Output the [x, y] coordinate of the center of the cell containing the given text.  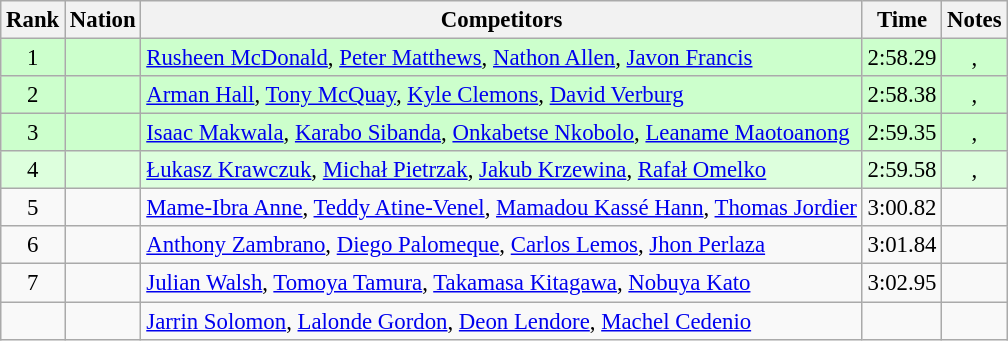
2:59.35 [902, 133]
7 [33, 283]
6 [33, 245]
Nation [103, 20]
Mame-Ibra Anne, Teddy Atine-Venel, Mamadou Kassé Hann, Thomas Jordier [502, 208]
3:02.95 [902, 283]
3:00.82 [902, 208]
4 [33, 170]
3:01.84 [902, 245]
Time [902, 20]
2:58.38 [902, 95]
2 [33, 95]
2:58.29 [902, 58]
Isaac Makwala, Karabo Sibanda, Onkabetse Nkobolo, Leaname Maotoanong [502, 133]
Notes [974, 20]
5 [33, 208]
Rank [33, 20]
Anthony Zambrano, Diego Palomeque, Carlos Lemos, Jhon Perlaza [502, 245]
Jarrin Solomon, Lalonde Gordon, Deon Lendore, Machel Cedenio [502, 321]
Rusheen McDonald, Peter Matthews, Nathon Allen, Javon Francis [502, 58]
2:59.58 [902, 170]
Łukasz Krawczuk, Michał Pietrzak, Jakub Krzewina, Rafał Omelko [502, 170]
3 [33, 133]
1 [33, 58]
Julian Walsh, Tomoya Tamura, Takamasa Kitagawa, Nobuya Kato [502, 283]
Competitors [502, 20]
Arman Hall, Tony McQuay, Kyle Clemons, David Verburg [502, 95]
